Identify which cell holds the provided text, then report its [x, y] central coordinate. 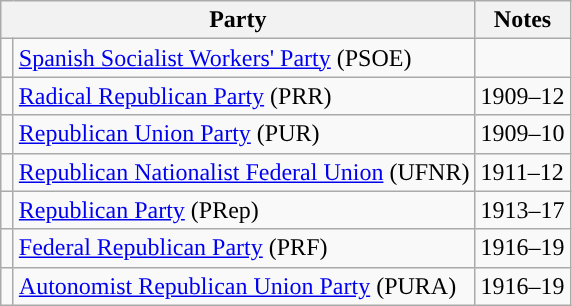
Party [238, 20]
Republican Union Party (PUR) [244, 134]
Autonomist Republican Union Party (PURA) [244, 286]
1913–17 [522, 210]
1909–10 [522, 134]
1909–12 [522, 96]
Federal Republican Party (PRF) [244, 248]
1911–12 [522, 172]
Notes [522, 20]
Spanish Socialist Workers' Party (PSOE) [244, 58]
Republican Party (PRep) [244, 210]
Republican Nationalist Federal Union (UFNR) [244, 172]
Radical Republican Party (PRR) [244, 96]
